From the cell containing the given text, extract its center point as [X, Y] coordinate. 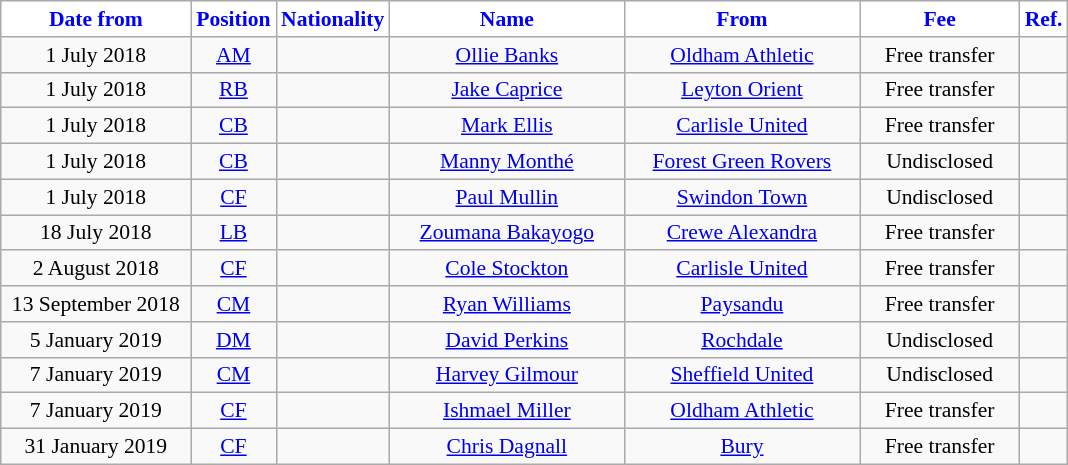
Date from [96, 19]
Ishmael Miller [506, 411]
2 August 2018 [96, 269]
Crewe Alexandra [742, 233]
David Perkins [506, 340]
AM [234, 55]
Swindon Town [742, 197]
Ref. [1044, 19]
RB [234, 90]
Ryan Williams [506, 304]
Ollie Banks [506, 55]
31 January 2019 [96, 447]
Paul Mullin [506, 197]
DM [234, 340]
Cole Stockton [506, 269]
Forest Green Rovers [742, 162]
LB [234, 233]
Leyton Orient [742, 90]
Chris Dagnall [506, 447]
Bury [742, 447]
From [742, 19]
Fee [940, 19]
Mark Ellis [506, 126]
Paysandu [742, 304]
Jake Caprice [506, 90]
Manny Monthé [506, 162]
Harvey Gilmour [506, 375]
18 July 2018 [96, 233]
Nationality [332, 19]
Sheffield United [742, 375]
Position [234, 19]
5 January 2019 [96, 340]
13 September 2018 [96, 304]
Name [506, 19]
Zoumana Bakayogo [506, 233]
Rochdale [742, 340]
